For the text-containing cell, return its midpoint in (X, Y) coordinate format. 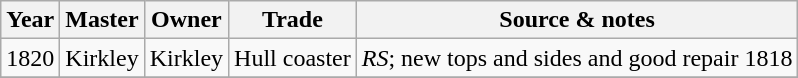
Year (30, 20)
Master (102, 20)
Trade (293, 20)
Source & notes (577, 20)
RS; new tops and sides and good repair 1818 (577, 58)
1820 (30, 58)
Owner (186, 20)
Hull coaster (293, 58)
